Provide the [X, Y] coordinate of the cell's center where the given text is located.  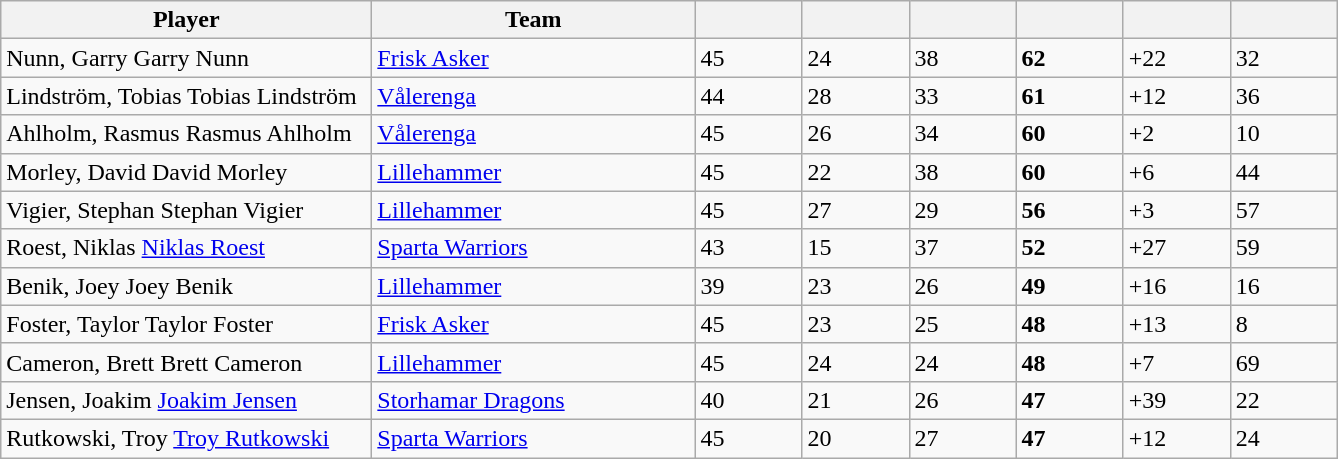
+27 [1176, 248]
+39 [1176, 400]
+7 [1176, 362]
33 [962, 96]
62 [1070, 58]
Ahlholm, Rasmus Rasmus Ahlholm [186, 134]
21 [856, 400]
34 [962, 134]
+6 [1176, 172]
Jensen, Joakim Joakim Jensen [186, 400]
Cameron, Brett Brett Cameron [186, 362]
+13 [1176, 324]
37 [962, 248]
49 [1070, 286]
32 [1284, 58]
29 [962, 210]
Vigier, Stephan Stephan Vigier [186, 210]
Foster, Taylor Taylor Foster [186, 324]
16 [1284, 286]
28 [856, 96]
Lindström, Tobias Tobias Lindström [186, 96]
Benik, Joey Joey Benik [186, 286]
Morley, David David Morley [186, 172]
40 [748, 400]
57 [1284, 210]
Rutkowski, Troy Troy Rutkowski [186, 438]
15 [856, 248]
36 [1284, 96]
+16 [1176, 286]
59 [1284, 248]
25 [962, 324]
69 [1284, 362]
61 [1070, 96]
Team [534, 20]
10 [1284, 134]
+3 [1176, 210]
+2 [1176, 134]
43 [748, 248]
Roest, Niklas Niklas Roest [186, 248]
20 [856, 438]
Player [186, 20]
Nunn, Garry Garry Nunn [186, 58]
+22 [1176, 58]
39 [748, 286]
52 [1070, 248]
56 [1070, 210]
Storhamar Dragons [534, 400]
8 [1284, 324]
